Locate the cell with the specified text and output its (X, Y) center coordinate. 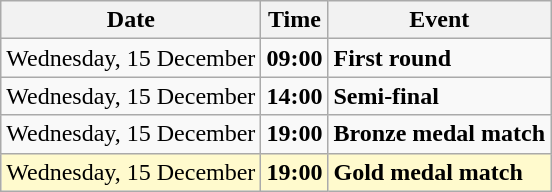
Gold medal match (440, 172)
Time (294, 20)
Bronze medal match (440, 134)
09:00 (294, 58)
Date (131, 20)
Event (440, 20)
Semi-final (440, 96)
First round (440, 58)
14:00 (294, 96)
